Search for the cell housing the specified text and yield its (X, Y) center coordinate. 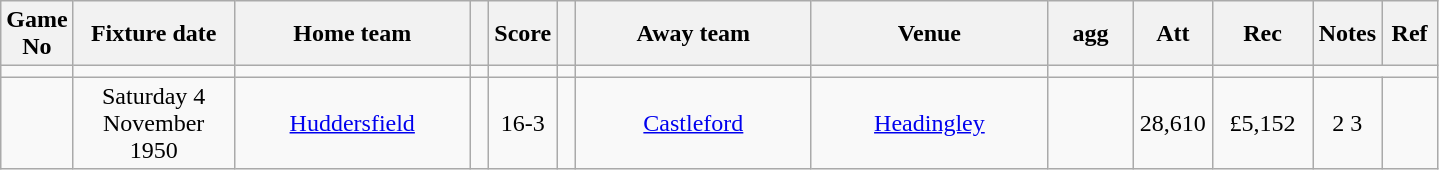
Rec (1262, 34)
Away team (693, 34)
16-3 (523, 123)
28,610 (1174, 123)
Notes (1347, 34)
Saturday 4 November 1950 (154, 123)
2 3 (1347, 123)
Home team (352, 34)
Game No (37, 34)
Huddersfield (352, 123)
Castleford (693, 123)
agg (1090, 34)
Fixture date (154, 34)
Venue (929, 34)
Ref (1410, 34)
Att (1174, 34)
Headingley (929, 123)
Score (523, 34)
£5,152 (1262, 123)
